Output the [X, Y] coordinate of the center of the cell containing the given text.  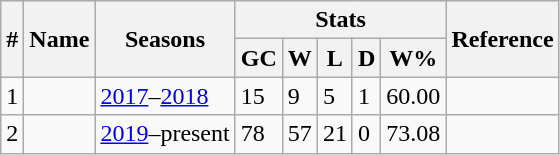
Seasons [165, 39]
0 [366, 134]
2 [12, 134]
78 [258, 134]
9 [300, 96]
5 [334, 96]
2019–present [165, 134]
Stats [340, 20]
21 [334, 134]
Name [60, 39]
D [366, 58]
57 [300, 134]
L [334, 58]
15 [258, 96]
73.08 [414, 134]
60.00 [414, 96]
2017–2018 [165, 96]
GC [258, 58]
W% [414, 58]
Reference [502, 39]
W [300, 58]
# [12, 39]
